Search for the cell housing the specified text and yield its (X, Y) center coordinate. 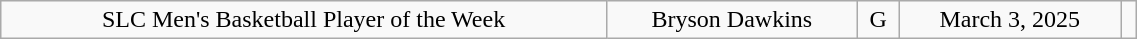
SLC Men's Basketball Player of the Week (304, 20)
Bryson Dawkins (732, 20)
March 3, 2025 (1010, 20)
G (878, 20)
